Search for the cell housing the specified text and yield its [x, y] center coordinate. 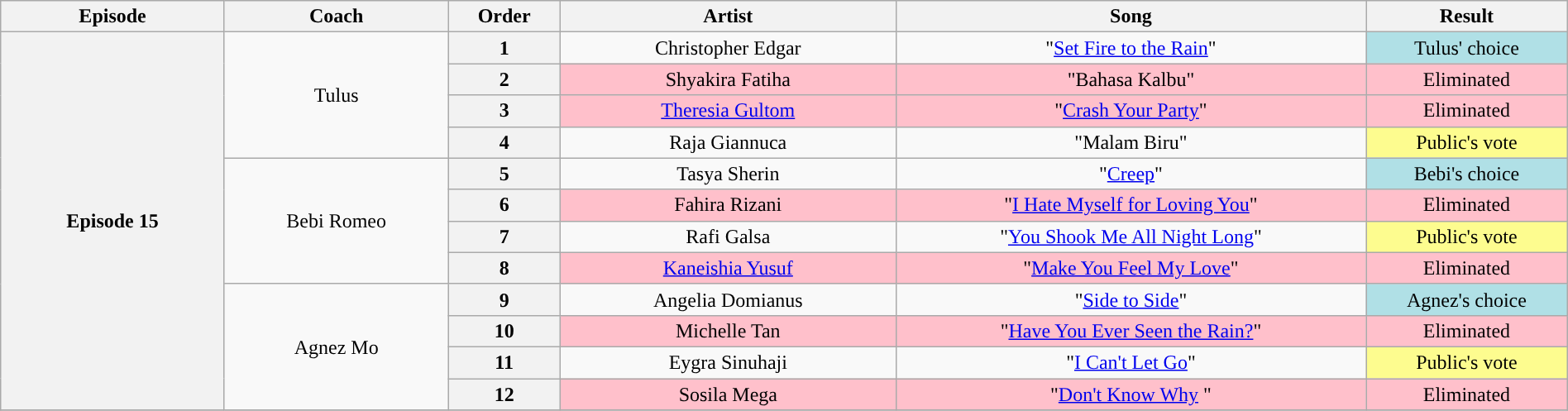
11 [504, 362]
Bebi Romeo [336, 221]
"Have You Ever Seen the Rain?" [1131, 331]
"Creep" [1131, 174]
Result [1467, 17]
Rafi Galsa [728, 237]
Kaneishia Yusuf [728, 268]
"Make You Feel My Love" [1131, 268]
10 [504, 331]
Artist [728, 17]
Song [1131, 17]
Raja Giannuca [728, 142]
12 [504, 394]
Order [504, 17]
5 [504, 174]
"Set Fire to the Rain" [1131, 48]
Fahira Rizani [728, 205]
Coach [336, 17]
Bebi's choice [1467, 174]
Christopher Edgar [728, 48]
1 [504, 48]
"I Can't Let Go" [1131, 362]
Shyakira Fatiha [728, 79]
Tulus [336, 95]
Angelia Domianus [728, 299]
Episode [112, 17]
Tulus' choice [1467, 48]
Eygra Sinuhaji [728, 362]
Theresia Gultom [728, 111]
"Crash Your Party" [1131, 111]
Agnez Mo [336, 346]
Episode 15 [112, 222]
6 [504, 205]
Michelle Tan [728, 331]
9 [504, 299]
Agnez's choice [1467, 299]
Sosila Mega [728, 394]
4 [504, 142]
3 [504, 111]
"Malam Biru" [1131, 142]
"I Hate Myself for Loving You" [1131, 205]
7 [504, 237]
"You Shook Me All Night Long" [1131, 237]
8 [504, 268]
2 [504, 79]
Tasya Sherin [728, 174]
"Bahasa Kalbu" [1131, 79]
"Side to Side" [1131, 299]
"Don't Know Why " [1131, 394]
